For the text-containing cell, return its midpoint in [X, Y] coordinate format. 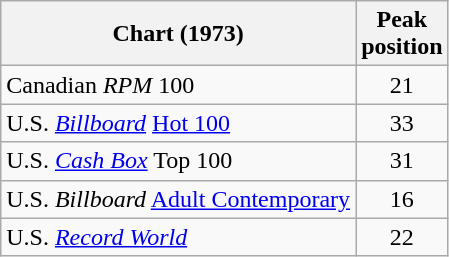
22 [402, 237]
U.S. Billboard Adult Contemporary [178, 199]
U.S. Billboard Hot 100 [178, 123]
16 [402, 199]
Peakposition [402, 34]
Canadian RPM 100 [178, 85]
U.S. Cash Box Top 100 [178, 161]
21 [402, 85]
U.S. Record World [178, 237]
31 [402, 161]
Chart (1973) [178, 34]
33 [402, 123]
